Scan for the cell matching the given text and deliver its (X, Y) coordinate at center. 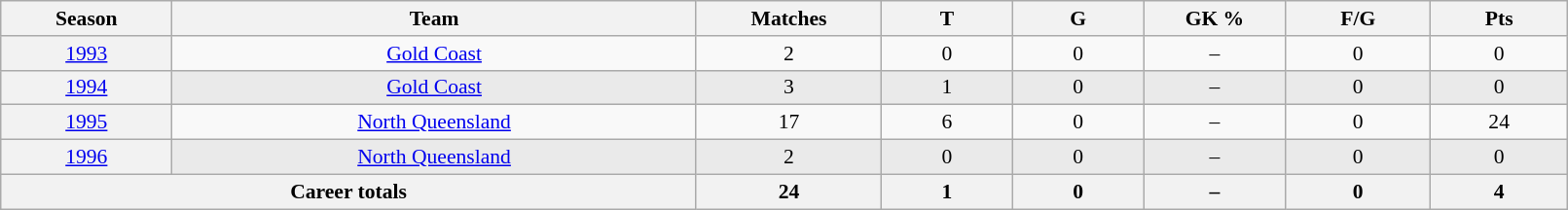
3 (788, 87)
T (948, 18)
F/G (1358, 18)
GK % (1215, 18)
1996 (87, 157)
Team (434, 18)
Career totals (348, 192)
1993 (87, 53)
1994 (87, 87)
Matches (788, 18)
Season (87, 18)
1995 (87, 122)
4 (1499, 192)
6 (948, 122)
Pts (1499, 18)
17 (788, 122)
G (1078, 18)
